Scan for the cell matching the given text and deliver its [x, y] coordinate at center. 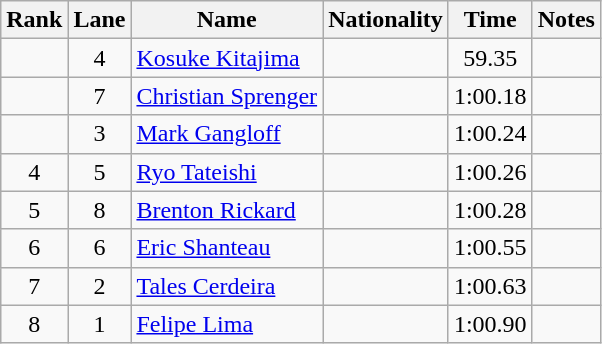
Eric Shanteau [227, 248]
Christian Sprenger [227, 96]
Ryo Tateishi [227, 172]
3 [100, 134]
Rank [34, 20]
Brenton Rickard [227, 210]
1:00.28 [490, 210]
Kosuke Kitajima [227, 58]
Nationality [386, 20]
1:00.55 [490, 248]
Name [227, 20]
1:00.26 [490, 172]
1:00.18 [490, 96]
Tales Cerdeira [227, 286]
Mark Gangloff [227, 134]
Lane [100, 20]
1:00.90 [490, 324]
1 [100, 324]
Time [490, 20]
Notes [566, 20]
2 [100, 286]
1:00.24 [490, 134]
59.35 [490, 58]
Felipe Lima [227, 324]
1:00.63 [490, 286]
